Provide the [X, Y] coordinate of the cell's center where the given text is located.  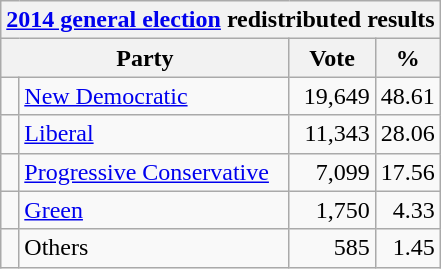
1.45 [408, 248]
Vote [332, 58]
4.33 [408, 210]
17.56 [408, 172]
48.61 [408, 96]
New Democratic [154, 96]
Liberal [154, 134]
11,343 [332, 134]
19,649 [332, 96]
585 [332, 248]
Progressive Conservative [154, 172]
% [408, 58]
Party [145, 58]
7,099 [332, 172]
1,750 [332, 210]
2014 general election redistributed results [220, 20]
28.06 [408, 134]
Green [154, 210]
Others [154, 248]
